From the cell containing the given text, extract its center point as (x, y) coordinate. 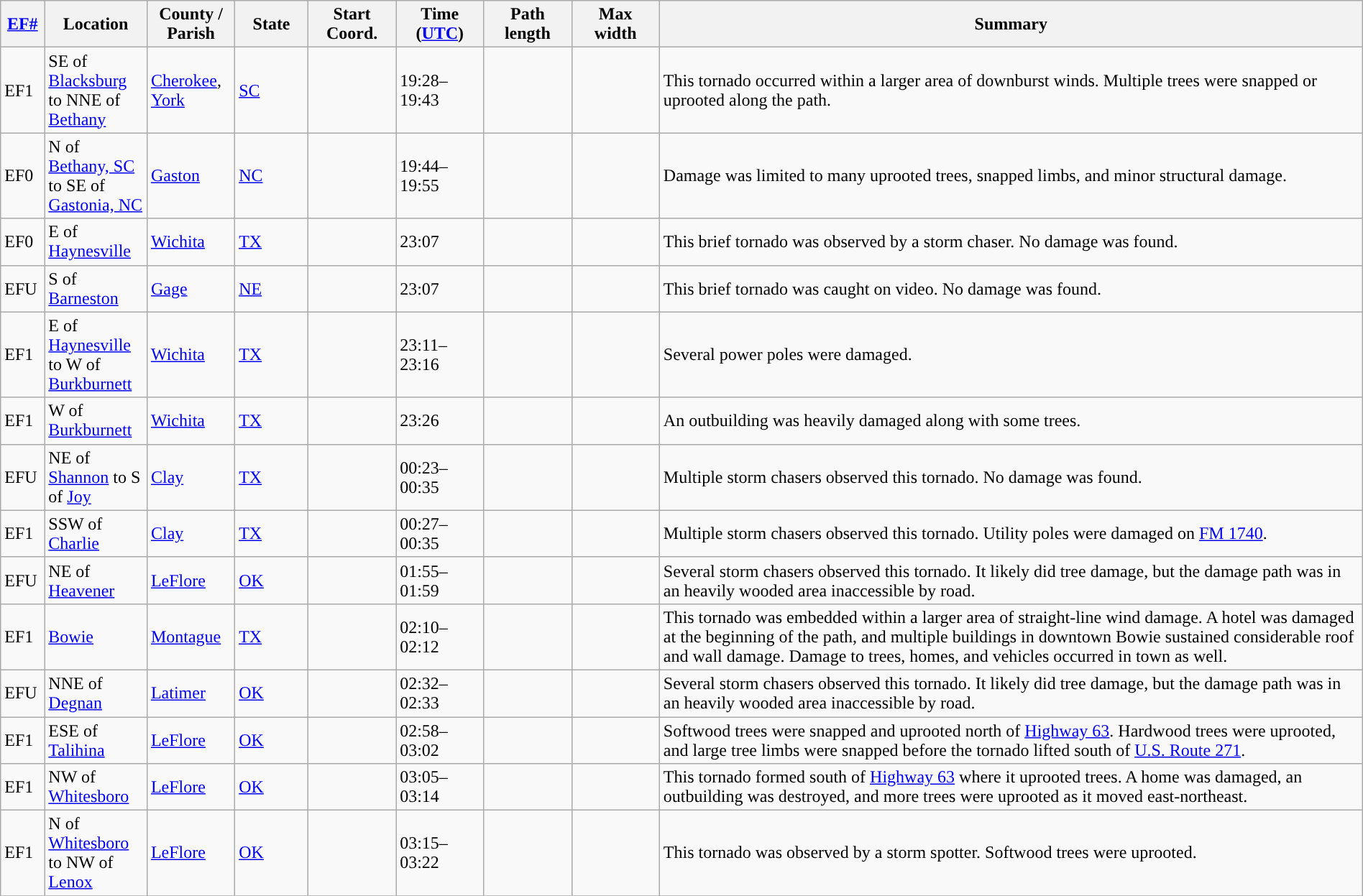
N of Bethany, SC to SE of Gastonia, NC (96, 175)
SE of Blacksburg to NNE of Bethany (96, 91)
19:44–19:55 (440, 175)
NNE of Degnan (96, 693)
02:32–02:33 (440, 693)
Bowie (96, 637)
Summary (1011, 24)
SC (272, 91)
W of Burkburnett (96, 421)
19:28–19:43 (440, 91)
Time (UTC) (440, 24)
02:10–02:12 (440, 637)
Cherokee, York (191, 91)
This tornado occurred within a larger area of downburst winds. Multiple trees were snapped or uprooted along the path. (1011, 91)
NE (272, 289)
County / Parish (191, 24)
NE of Heavener (96, 581)
Max width (615, 24)
Gage (191, 289)
This brief tornado was caught on video. No damage was found. (1011, 289)
Multiple storm chasers observed this tornado. No damage was found. (1011, 477)
State (272, 24)
SSW of Charlie (96, 533)
Damage was limited to many uprooted trees, snapped limbs, and minor structural damage. (1011, 175)
23:11–23:16 (440, 355)
This tornado was observed by a storm spotter. Softwood trees were uprooted. (1011, 854)
This brief tornado was observed by a storm chaser. No damage was found. (1011, 241)
00:27–00:35 (440, 533)
NC (272, 175)
Gaston (191, 175)
Latimer (191, 693)
01:55–01:59 (440, 581)
E of Haynesville (96, 241)
03:05–03:14 (440, 788)
00:23–00:35 (440, 477)
E of Haynesville to W of Burkburnett (96, 355)
ESE of Talihina (96, 740)
23:26 (440, 421)
S of Barneston (96, 289)
NE of Shannon to S of Joy (96, 477)
An outbuilding was heavily damaged along with some trees. (1011, 421)
03:15–03:22 (440, 854)
Montague (191, 637)
EF# (23, 24)
Start Coord. (352, 24)
Several power poles were damaged. (1011, 355)
02:58–03:02 (440, 740)
N of Whitesboro to NW of Lenox (96, 854)
Multiple storm chasers observed this tornado. Utility poles were damaged on FM 1740. (1011, 533)
Location (96, 24)
NW of Whitesboro (96, 788)
Path length (528, 24)
